Identify which cell holds the provided text, then report its (x, y) central coordinate. 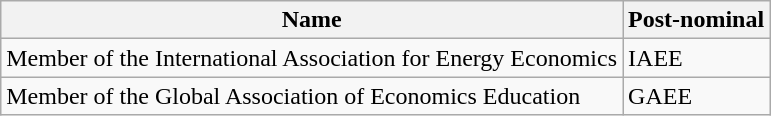
Name (312, 20)
GAEE (696, 96)
Member of the Global Association of Economics Education (312, 96)
Post-nominal (696, 20)
Member of the International Association for Energy Economics (312, 58)
IAEE (696, 58)
